Identify which cell holds the provided text, then report its [x, y] central coordinate. 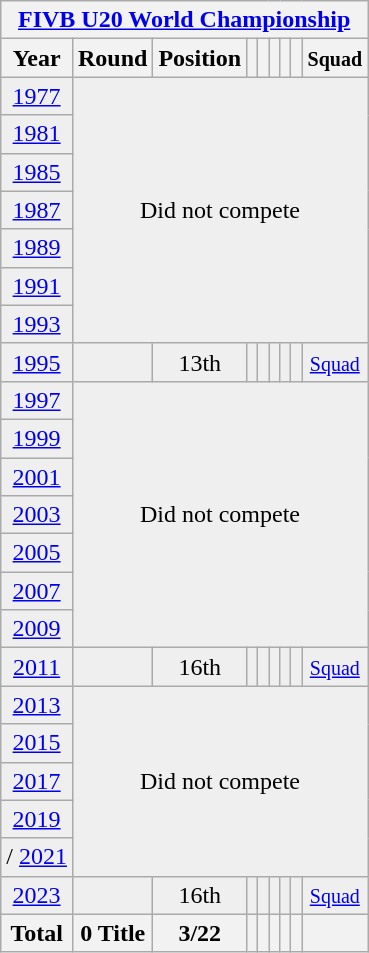
2003 [37, 515]
1977 [37, 96]
/ 2021 [37, 857]
2009 [37, 629]
1999 [37, 438]
0 Title [112, 933]
1997 [37, 400]
2007 [37, 591]
1989 [37, 248]
FIVB U20 World Championship [184, 20]
1991 [37, 286]
2019 [37, 819]
Year [37, 58]
1995 [37, 362]
2015 [37, 743]
1993 [37, 324]
2017 [37, 781]
1987 [37, 210]
3/22 [200, 933]
1981 [37, 134]
Total [37, 933]
2023 [37, 895]
2005 [37, 553]
2013 [37, 705]
13th [200, 362]
Round [112, 58]
Position [200, 58]
2001 [37, 477]
2011 [37, 667]
1985 [37, 172]
